Determine the (X, Y) coordinate at the center of the cell enclosing the given text.  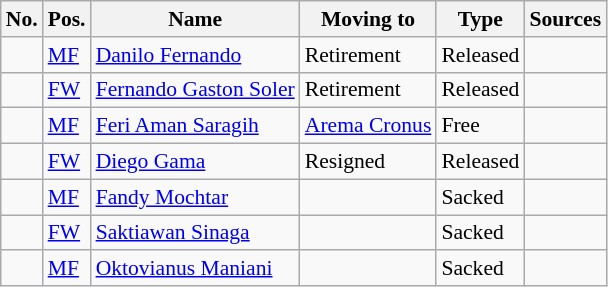
Diego Gama (196, 162)
Saktiawan Sinaga (196, 233)
Fernando Gaston Soler (196, 90)
Type (480, 19)
Danilo Fernando (196, 55)
Pos. (67, 19)
Free (480, 126)
Resigned (368, 162)
Name (196, 19)
Fandy Mochtar (196, 197)
Feri Aman Saragih (196, 126)
Sources (565, 19)
No. (22, 19)
Arema Cronus (368, 126)
Oktovianus Maniani (196, 269)
Moving to (368, 19)
